Find where the given text appears and provide that cell's center as (x, y) coordinate. 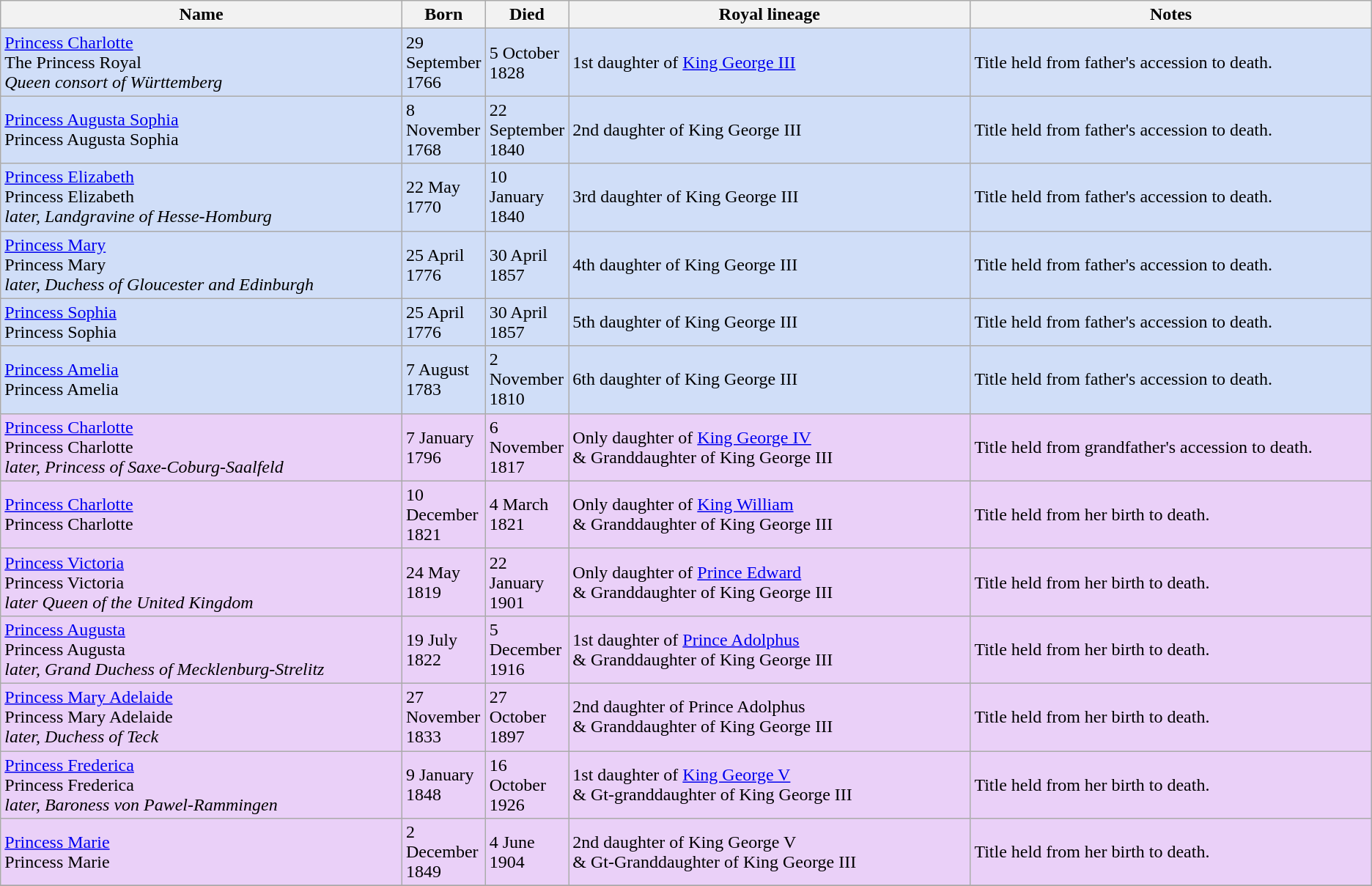
2nd daughter of King George III (770, 130)
6th daughter of King George III (770, 380)
6 November 1817 (527, 447)
4 June 1904 (527, 852)
4 March 1821 (527, 514)
24 May 1819 (443, 582)
5 December 1916 (527, 649)
Princess Elizabeth Princess Elizabeth later, Landgravine of Hesse-Homburg (202, 197)
Royal lineage (770, 15)
27 October 1897 (527, 717)
Died (527, 15)
Title held from grandfather's accession to death. (1171, 447)
27 November 1833 (443, 717)
22 May 1770 (443, 197)
5th daughter of King George III (770, 322)
1st daughter of King George V& Gt-granddaughter of King George III (770, 784)
22 January 1901 (527, 582)
2nd daughter of King George V& Gt-Granddaughter of King George III (770, 852)
9 January 1848 (443, 784)
Princess Charlotte Princess Charlotte (202, 514)
Only daughter of Prince Edward& Granddaughter of King George III (770, 582)
Princess Mary Adelaide Princess Mary Adelaidelater, Duchess of Teck (202, 717)
5 October 1828 (527, 62)
Notes (1171, 15)
8 November 1768 (443, 130)
4th daughter of King George III (770, 265)
Princess Sophia Princess Sophia (202, 322)
7 August 1783 (443, 380)
19 July 1822 (443, 649)
Only daughter of King George IV& Granddaughter of King George III (770, 447)
Princess Charlotte The Princess Royal Queen consort of Württemberg (202, 62)
Princess Charlotte Princess Charlottelater, Princess of Saxe-Coburg-Saalfeld (202, 447)
Born (443, 15)
Princess Frederica Princess Fredericalater, Baroness von Pawel-Rammingen (202, 784)
10 January 1840 (527, 197)
Princess Marie Princess Marie (202, 852)
2 November 1810 (527, 380)
3rd daughter of King George III (770, 197)
Only daughter of King William& Granddaughter of King George III (770, 514)
29 September 1766 (443, 62)
1st daughter of Prince Adolphus& Granddaughter of King George III (770, 649)
1st daughter of King George III (770, 62)
16 October 1926 (527, 784)
Name (202, 15)
Princess Mary Princess Mary later, Duchess of Gloucester and Edinburgh (202, 265)
10 December 1821 (443, 514)
Princess Augusta Sophia Princess Augusta Sophia (202, 130)
22 September 1840 (527, 130)
Princess Amelia Princess Amelia (202, 380)
2 December 1849 (443, 852)
2nd daughter of Prince Adolphus& Granddaughter of King George III (770, 717)
7 January 1796 (443, 447)
Princess Augusta Princess Augustalater, Grand Duchess of Mecklenburg-Strelitz (202, 649)
Princess Victoria Princess Victorialater Queen of the United Kingdom (202, 582)
